Determine the (x, y) coordinate at the center of the cell enclosing the given text.  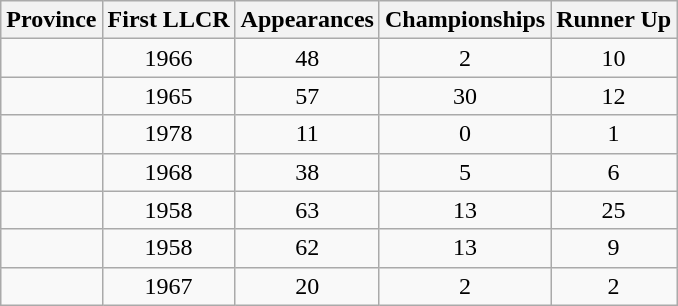
1965 (168, 96)
Championships (464, 20)
25 (614, 210)
5 (464, 172)
62 (307, 248)
30 (464, 96)
12 (614, 96)
1966 (168, 58)
9 (614, 248)
First LLCR (168, 20)
Appearances (307, 20)
48 (307, 58)
38 (307, 172)
Runner Up (614, 20)
11 (307, 134)
1967 (168, 286)
1978 (168, 134)
57 (307, 96)
0 (464, 134)
63 (307, 210)
20 (307, 286)
6 (614, 172)
1 (614, 134)
Province (52, 20)
10 (614, 58)
1968 (168, 172)
